Pinpoint the cell where the given text exists, returning its [X, Y] midpoint coordinate. 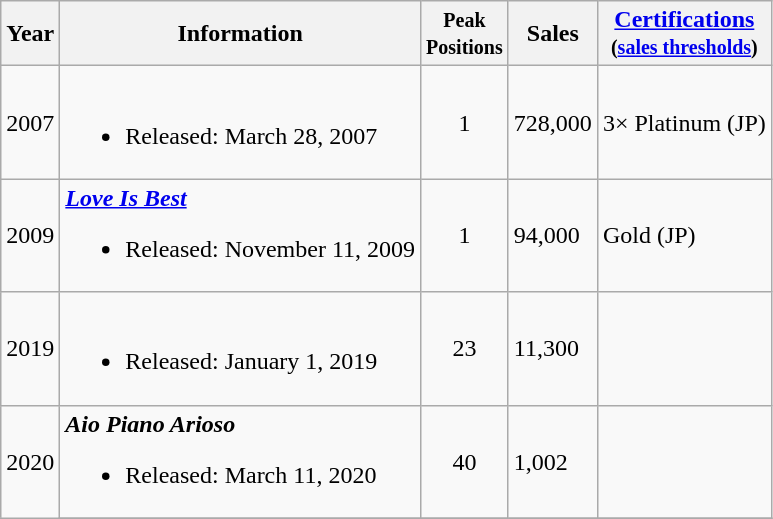
Gold (JP) [684, 236]
1,002 [552, 462]
23 [465, 348]
Released: March 28, 2007 [240, 122]
2007 [30, 122]
2019 [30, 348]
Peak Positions [465, 34]
3× Platinum (JP) [684, 122]
Year [30, 34]
Sales [552, 34]
40 [465, 462]
Certifications(sales thresholds) [684, 34]
Information [240, 34]
728,000 [552, 122]
Love Is BestReleased: November 11, 2009 [240, 236]
11,300 [552, 348]
94,000 [552, 236]
Aio Piano AriosoReleased: March 11, 2020 [240, 462]
Released: January 1, 2019 [240, 348]
2020 [30, 462]
2009 [30, 236]
